Capture the cell that displays the provided text and extract its (X, Y) central coordinate. 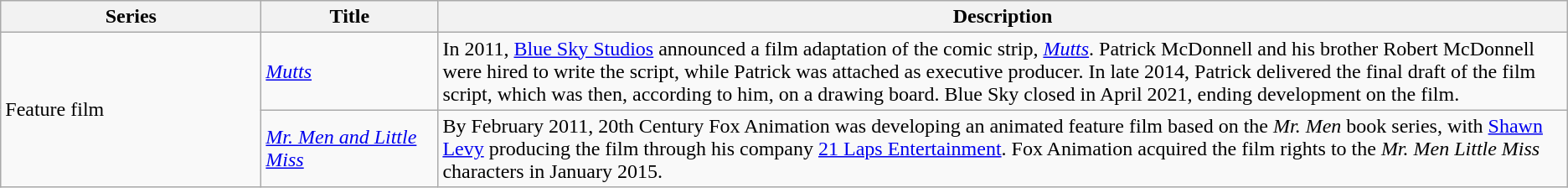
Description (1003, 17)
Mutts (350, 71)
Series (131, 17)
Title (350, 17)
Mr. Men and Little Miss (350, 149)
Feature film (131, 110)
